Determine the (x, y) coordinate at the center of the cell enclosing the given text.  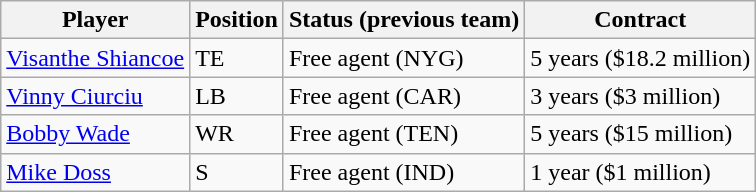
Contract (640, 20)
Status (previous team) (404, 20)
Free agent (NYG) (404, 58)
Visanthe Shiancoe (96, 58)
LB (237, 96)
1 year ($1 million) (640, 172)
3 years ($3 million) (640, 96)
5 years ($15 million) (640, 134)
Vinny Ciurciu (96, 96)
Bobby Wade (96, 134)
Position (237, 20)
Mike Doss (96, 172)
5 years ($18.2 million) (640, 58)
Player (96, 20)
Free agent (IND) (404, 172)
TE (237, 58)
S (237, 172)
Free agent (TEN) (404, 134)
WR (237, 134)
Free agent (CAR) (404, 96)
